Search for the cell housing the specified text and yield its (X, Y) center coordinate. 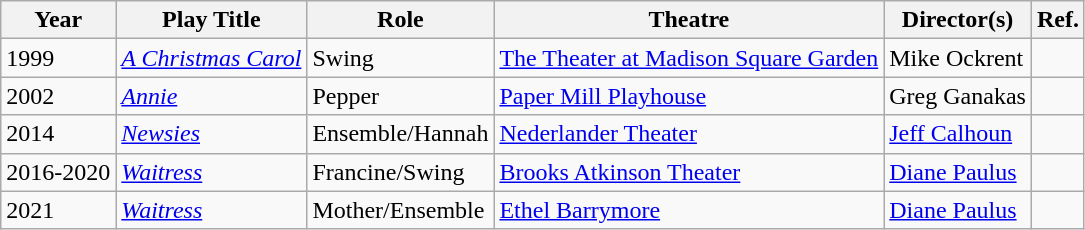
2021 (58, 210)
Pepper (400, 96)
Play Title (212, 20)
Brooks Atkinson Theater (689, 172)
Paper Mill Playhouse (689, 96)
Swing (400, 58)
Annie (212, 96)
1999 (58, 58)
Year (58, 20)
A Christmas Carol (212, 58)
Nederlander Theater (689, 134)
2016-2020 (58, 172)
Ensemble/Hannah (400, 134)
Role (400, 20)
Mother/Ensemble (400, 210)
Jeff Calhoun (958, 134)
Director(s) (958, 20)
Newsies (212, 134)
Ethel Barrymore (689, 210)
Francine/Swing (400, 172)
2002 (58, 96)
2014 (58, 134)
Mike Ockrent (958, 58)
The Theater at Madison Square Garden (689, 58)
Theatre (689, 20)
Greg Ganakas (958, 96)
Ref. (1058, 20)
